Return [X, Y] of the center of cell containing provided text 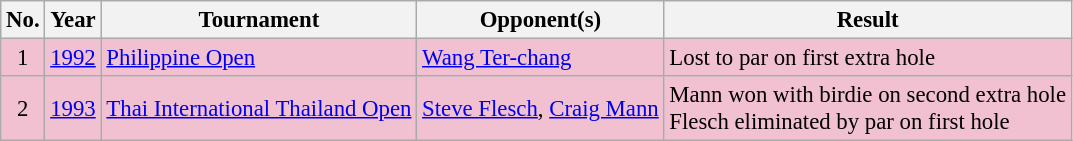
Mann won with birdie on second extra holeFlesch eliminated by par on first hole [868, 108]
No. [23, 20]
Lost to par on first extra hole [868, 58]
Steve Flesch, Craig Mann [540, 108]
1993 [73, 108]
Year [73, 20]
Thai International Thailand Open [259, 108]
Philippine Open [259, 58]
Opponent(s) [540, 20]
Tournament [259, 20]
2 [23, 108]
1992 [73, 58]
Wang Ter-chang [540, 58]
1 [23, 58]
Result [868, 20]
